Determine the [x, y] coordinate at the center of the cell enclosing the given text.  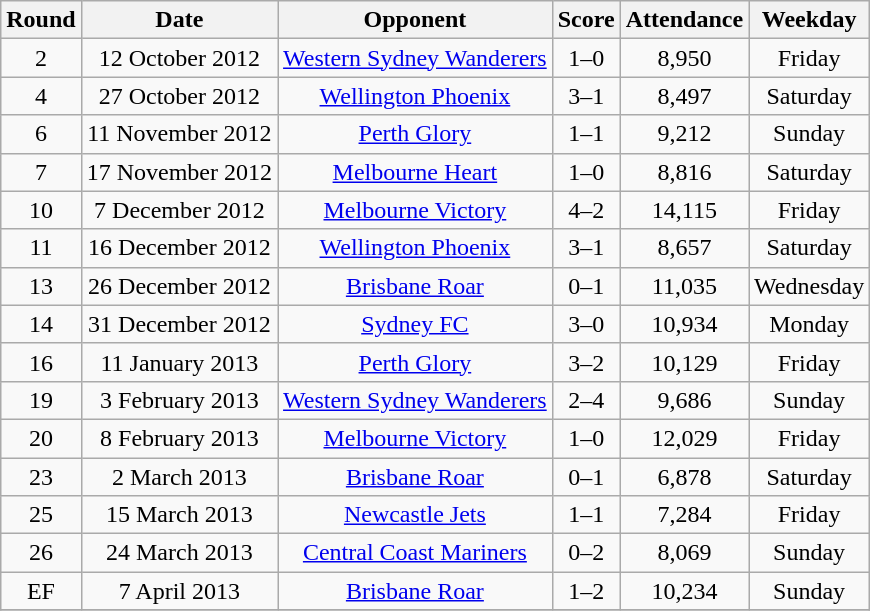
3–0 [586, 324]
11 January 2013 [179, 362]
12,029 [684, 438]
8,497 [684, 96]
0–2 [586, 553]
3–2 [586, 362]
Weekday [810, 20]
26 [41, 553]
2 March 2013 [179, 477]
27 October 2012 [179, 96]
4 [41, 96]
7,284 [684, 515]
7 April 2013 [179, 591]
25 [41, 515]
10 [41, 210]
14 [41, 324]
24 March 2013 [179, 553]
10,934 [684, 324]
Wednesday [810, 286]
10,129 [684, 362]
17 November 2012 [179, 172]
Date [179, 20]
11,035 [684, 286]
31 December 2012 [179, 324]
Monday [810, 324]
EF [41, 591]
7 [41, 172]
7 December 2012 [179, 210]
19 [41, 400]
13 [41, 286]
6 [41, 134]
26 December 2012 [179, 286]
11 November 2012 [179, 134]
1–2 [586, 591]
12 October 2012 [179, 58]
4–2 [586, 210]
11 [41, 248]
2 [41, 58]
Melbourne Heart [416, 172]
9,212 [684, 134]
Round [41, 20]
6,878 [684, 477]
8 February 2013 [179, 438]
8,069 [684, 553]
16 [41, 362]
8,657 [684, 248]
9,686 [684, 400]
20 [41, 438]
2–4 [586, 400]
Sydney FC [416, 324]
Newcastle Jets [416, 515]
10,234 [684, 591]
15 March 2013 [179, 515]
Central Coast Mariners [416, 553]
16 December 2012 [179, 248]
Attendance [684, 20]
14,115 [684, 210]
8,950 [684, 58]
23 [41, 477]
3 February 2013 [179, 400]
Opponent [416, 20]
8,816 [684, 172]
Score [586, 20]
